Locate the cell with the specified text and output its [X, Y] center coordinate. 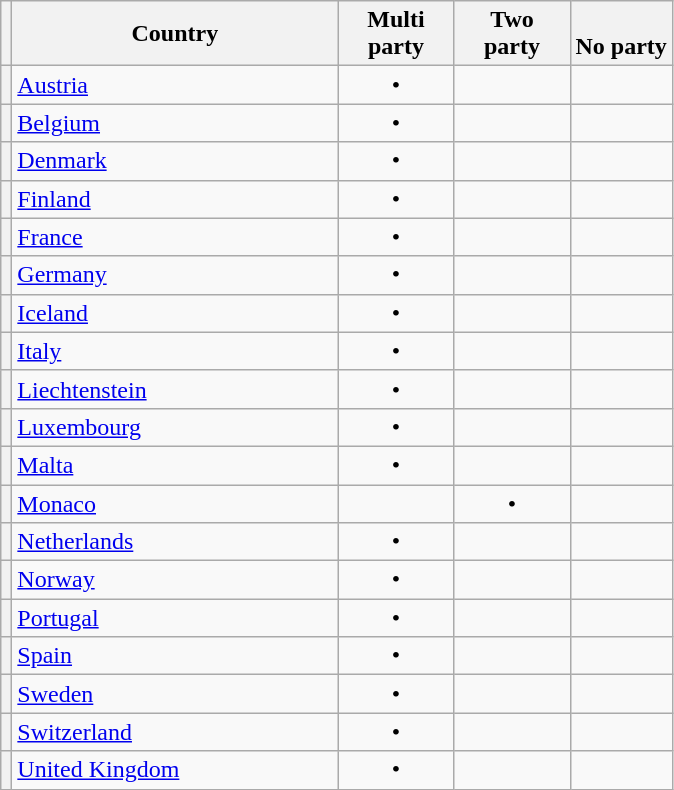
Belgium [175, 123]
Monaco [175, 503]
France [175, 237]
Norway [175, 580]
No party [621, 34]
United Kingdom [175, 770]
Multi party [396, 34]
Liechtenstein [175, 389]
Portugal [175, 618]
Italy [175, 351]
Two party [512, 34]
Switzerland [175, 732]
Sweden [175, 694]
Austria [175, 85]
Iceland [175, 313]
Luxembourg [175, 427]
Country [175, 34]
Denmark [175, 161]
Spain [175, 656]
Netherlands [175, 542]
Germany [175, 275]
Finland [175, 199]
Malta [175, 465]
